From the cell containing the given text, extract its center point as [X, Y] coordinate. 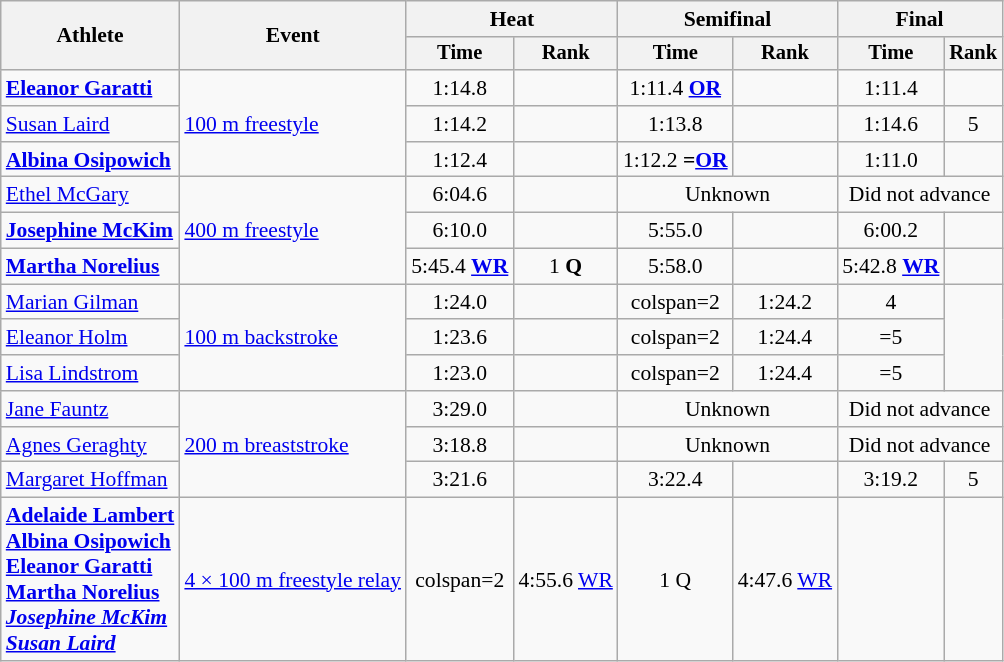
Athlete [90, 36]
1:14.8 [460, 88]
3:29.0 [460, 409]
Agnes Geraghty [90, 445]
4 [890, 302]
Marian Gilman [90, 302]
200 m breaststroke [292, 444]
5:45.4 WR [460, 267]
1:14.6 [890, 124]
Josephine McKim [90, 231]
3:21.6 [460, 480]
1:24.2 [785, 302]
Margaret Hoffman [90, 480]
1:23.6 [460, 338]
6:00.2 [890, 231]
Eleanor Holm [90, 338]
4:47.6 WR [785, 580]
100 m backstroke [292, 338]
Jane Fauntz [90, 409]
Albina Osipowich [90, 160]
5:42.8 WR [890, 267]
Ethel McGary [90, 195]
3:22.4 [676, 480]
1:11.4 OR [676, 88]
Event [292, 36]
1:11.0 [890, 160]
4:55.6 WR [565, 580]
6:04.6 [460, 195]
Heat [512, 19]
1:24.0 [460, 302]
5:58.0 [676, 267]
1:13.8 [676, 124]
Lisa Lindstrom [90, 373]
1:14.2 [460, 124]
Susan Laird [90, 124]
1:23.0 [460, 373]
Final [920, 19]
4 × 100 m freestyle relay [292, 580]
6:10.0 [460, 231]
1:12.2 =OR [676, 160]
400 m freestyle [292, 230]
Adelaide LambertAlbina OsipowichEleanor GarattiMartha NoreliusJosephine McKimSusan Laird [90, 580]
3:18.8 [460, 445]
Martha Norelius [90, 267]
3:19.2 [890, 480]
Semifinal [728, 19]
Eleanor Garatti [90, 88]
100 m freestyle [292, 124]
5:55.0 [676, 231]
1:12.4 [460, 160]
1:11.4 [890, 88]
